For the text-containing cell, return its midpoint in (x, y) coordinate format. 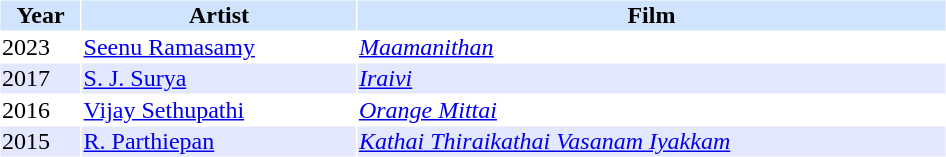
Film (651, 15)
Vijay Sethupathi (219, 110)
S. J. Surya (219, 79)
2015 (40, 141)
Kathai Thiraikathai Vasanam Iyakkam (651, 141)
2016 (40, 110)
Iraivi (651, 79)
Orange Mittai (651, 110)
2023 (40, 47)
Seenu Ramasamy (219, 47)
2017 (40, 79)
R. Parthiepan (219, 141)
Maamanithan (651, 47)
Artist (219, 15)
Year (40, 15)
